Output the [x, y] coordinate of the center of the cell containing the given text.  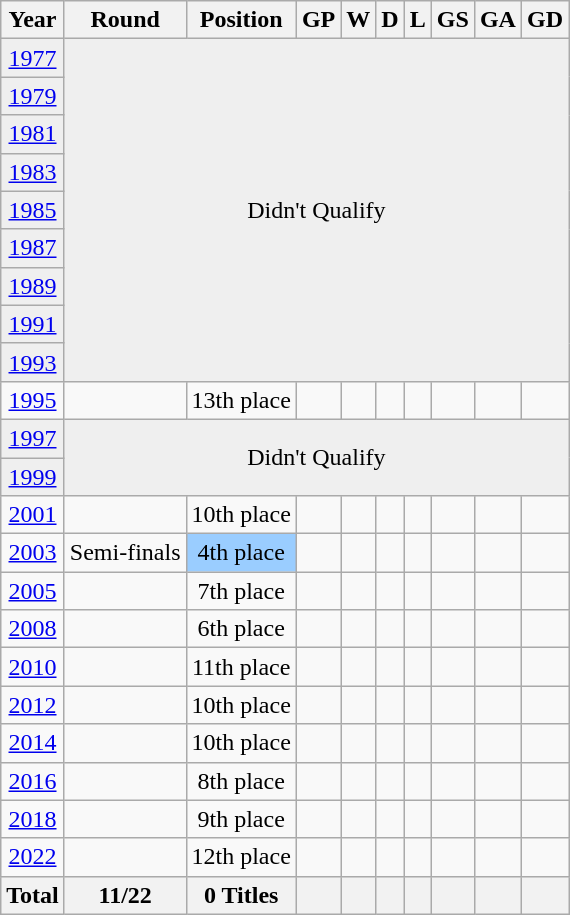
Position [241, 20]
13th place [241, 400]
1983 [33, 172]
GP [318, 20]
1977 [33, 58]
2001 [33, 515]
8th place [241, 781]
2010 [33, 667]
11/22 [125, 895]
7th place [241, 591]
1993 [33, 362]
GA [498, 20]
1989 [33, 286]
1999 [33, 477]
Round [125, 20]
2012 [33, 705]
1995 [33, 400]
W [358, 20]
12th place [241, 857]
9th place [241, 819]
2016 [33, 781]
2022 [33, 857]
4th place [241, 553]
1981 [33, 134]
1991 [33, 324]
2005 [33, 591]
1985 [33, 210]
Total [33, 895]
D [390, 20]
1997 [33, 438]
2008 [33, 629]
GS [452, 20]
2018 [33, 819]
1979 [33, 96]
L [418, 20]
0 Titles [241, 895]
Year [33, 20]
GD [544, 20]
1987 [33, 248]
11th place [241, 667]
6th place [241, 629]
Semi-finals [125, 553]
2003 [33, 553]
2014 [33, 743]
